Output the (X, Y) coordinate of the center of the cell containing the given text.  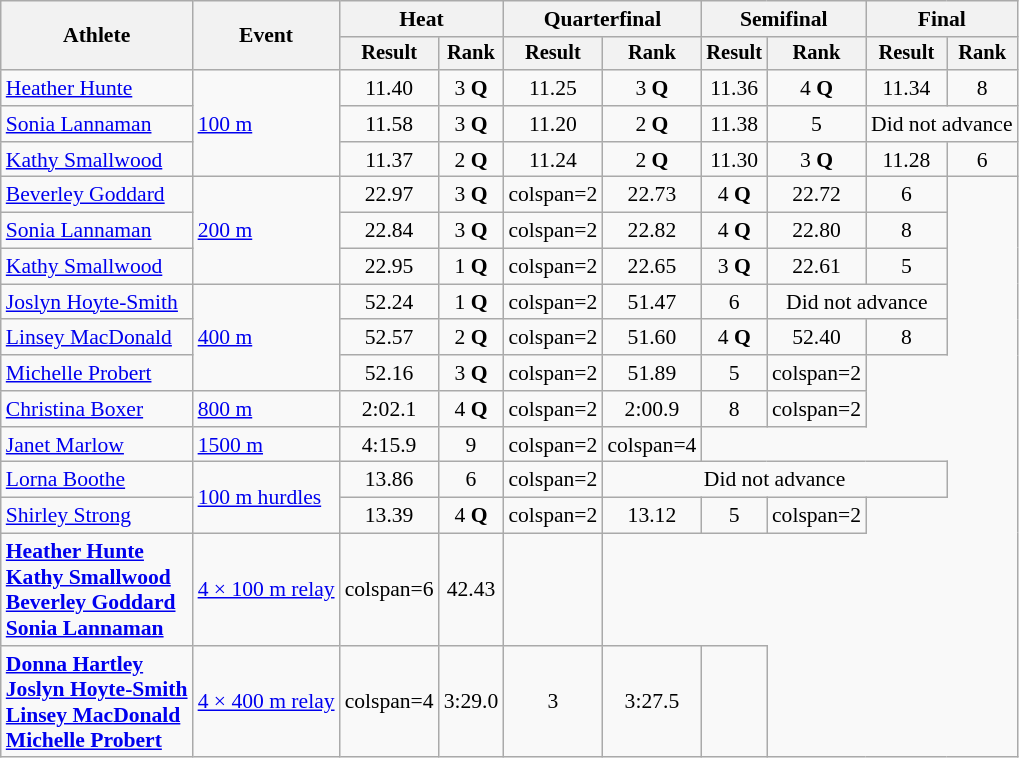
11.58 (390, 124)
Shirley Strong (97, 516)
Quarterfinal (602, 19)
4 × 400 m relay (266, 702)
22.84 (390, 231)
11.24 (552, 160)
9 (472, 445)
Heather HunteKathy SmallwoodBeverley GoddardSonia Lannaman (97, 590)
22.82 (652, 231)
1500 m (266, 445)
11.37 (390, 160)
200 m (266, 230)
22.65 (652, 267)
52.16 (390, 373)
Michelle Probert (97, 373)
400 m (266, 338)
Lorna Boothe (97, 480)
11.40 (390, 88)
Donna HartleyJoslyn Hoyte-SmithLinsey MacDonaldMichelle Probert (97, 702)
22.61 (816, 267)
colspan=6 (390, 590)
2:02.1 (390, 409)
22.97 (390, 195)
11.38 (734, 124)
4 × 100 m relay (266, 590)
3 (552, 702)
52.57 (390, 338)
Semifinal (784, 19)
3:27.5 (652, 702)
11.36 (734, 88)
42.43 (472, 590)
13.12 (652, 516)
11.28 (906, 160)
22.73 (652, 195)
22.95 (390, 267)
11.30 (734, 160)
100 m (266, 124)
Linsey MacDonald (97, 338)
Christina Boxer (97, 409)
11.20 (552, 124)
Beverley Goddard (97, 195)
52.24 (390, 302)
100 m hurdles (266, 498)
Athlete (97, 36)
2:00.9 (652, 409)
Joslyn Hoyte-Smith (97, 302)
4:15.9 (390, 445)
800 m (266, 409)
22.72 (816, 195)
22.80 (816, 231)
51.60 (652, 338)
Janet Marlow (97, 445)
11.34 (906, 88)
51.89 (652, 373)
Heather Hunte (97, 88)
3:29.0 (472, 702)
11.25 (552, 88)
Event (266, 36)
Final (942, 19)
13.86 (390, 480)
52.40 (816, 338)
Heat (422, 19)
51.47 (652, 302)
13.39 (390, 516)
